Determine the (x, y) coordinate at the center of the cell enclosing the given text.  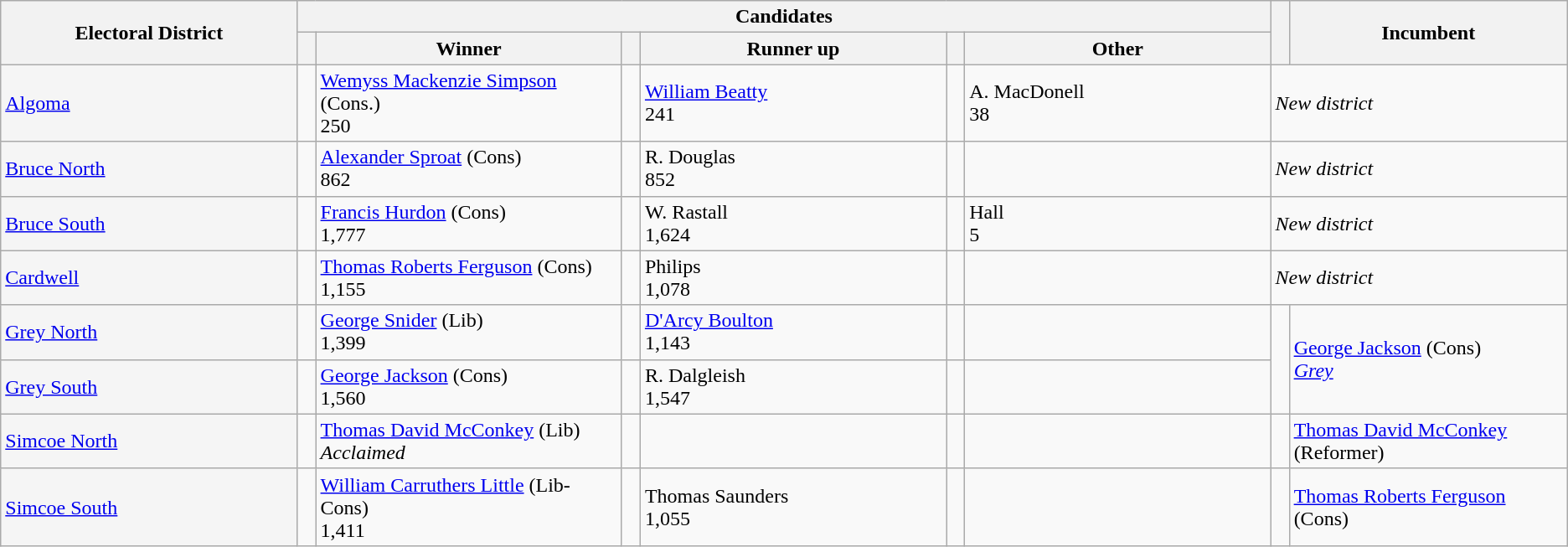
Incumbent (1428, 33)
Francis Hurdon (Cons) 1,777 (469, 223)
George Snider (Lib) 1,399 (469, 332)
George Jackson (Cons)Grey (1428, 359)
Grey South (149, 387)
Philips 1,078 (792, 278)
Bruce North (149, 169)
Runner up (792, 49)
William Beatty 241 (792, 103)
A. MacDonell 38 (1117, 103)
Thomas Saunders 1,055 (792, 507)
Candidates (784, 17)
Alexander Sproat (Cons) 862 (469, 169)
George Jackson (Cons) 1,560 (469, 387)
Electoral District (149, 33)
Wemyss Mackenzie Simpson (Cons.) 250 (469, 103)
Bruce South (149, 223)
Thomas Roberts Ferguson (Cons) (1428, 507)
D'Arcy Boulton 1,143 (792, 332)
Thomas Roberts Ferguson (Cons) 1,155 (469, 278)
Other (1117, 49)
R. Dalgleish 1,547 (792, 387)
Algoma (149, 103)
Simcoe South (149, 507)
W. Rastall 1,624 (792, 223)
William Carruthers Little (Lib-Cons) 1,411 (469, 507)
Winner (469, 49)
Grey North (149, 332)
Thomas David McConkey (Lib) Acclaimed (469, 441)
R. Douglas 852 (792, 169)
Simcoe North (149, 441)
Cardwell (149, 278)
Thomas David McConkey (Reformer) (1428, 441)
Hall 5 (1117, 223)
